Output the [x, y] coordinate of the center of the cell containing the given text.  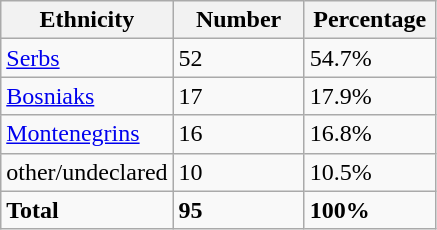
Bosniaks [87, 96]
17.9% [370, 96]
Percentage [370, 20]
other/undeclared [87, 172]
16 [238, 134]
Number [238, 20]
52 [238, 58]
17 [238, 96]
Ethnicity [87, 20]
54.7% [370, 58]
100% [370, 210]
Serbs [87, 58]
95 [238, 210]
10 [238, 172]
10.5% [370, 172]
Total [87, 210]
16.8% [370, 134]
Montenegrins [87, 134]
